Return (X, Y) of the center of cell containing provided text 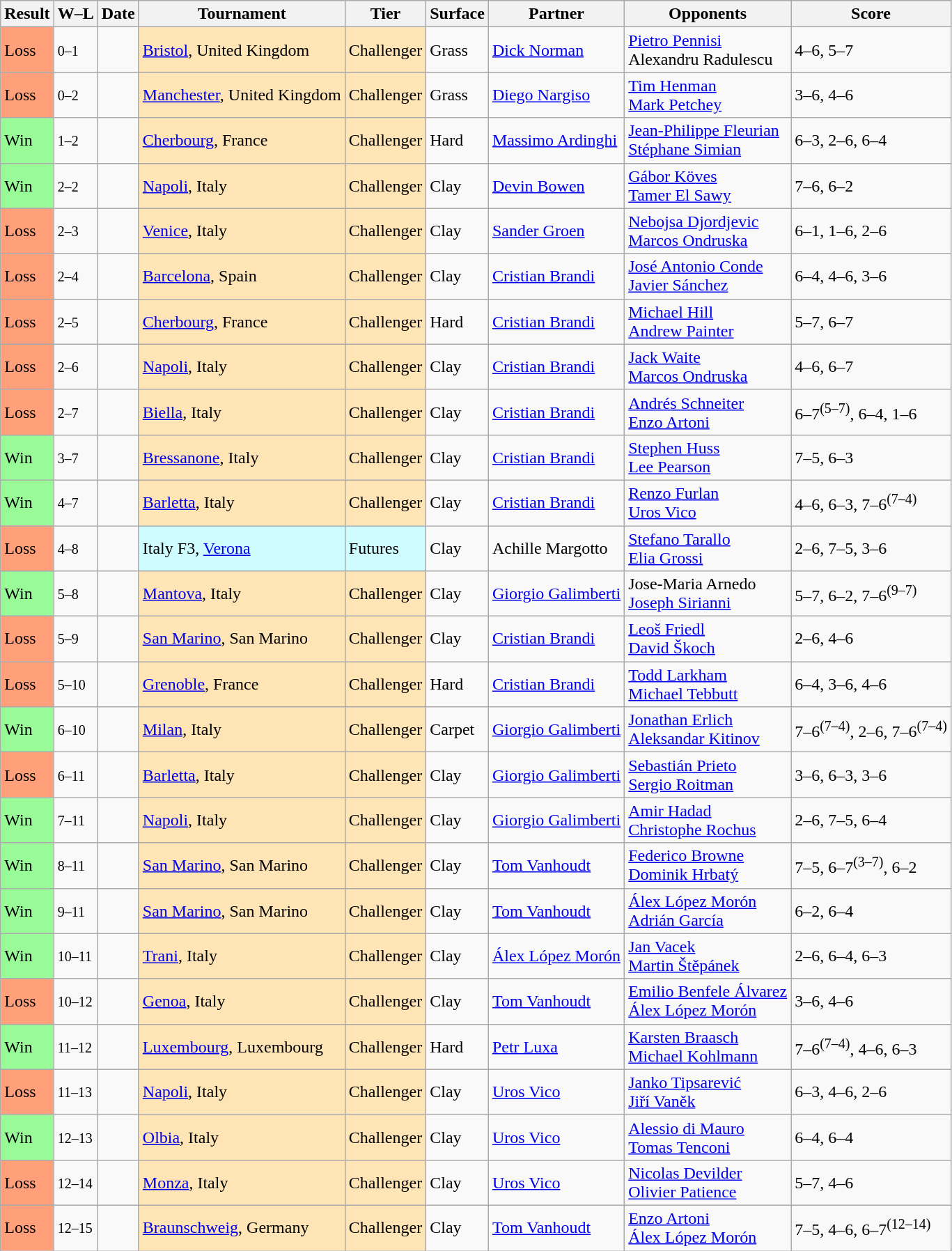
7–5, 6–3 (871, 457)
Milan, Italy (242, 730)
Manchester, United Kingdom (242, 95)
6–10 (75, 730)
12–13 (75, 1137)
12–15 (75, 1227)
6–7(5–7), 6–4, 1–6 (871, 412)
11–13 (75, 1092)
6–4, 4–6, 3–6 (871, 276)
Trani, Italy (242, 956)
3–6, 6–3, 3–6 (871, 775)
2–5 (75, 322)
Score (871, 14)
7–6(7–4), 2–6, 7–6(7–4) (871, 730)
Álex López Morón (556, 956)
José Antonio Conde Javier Sánchez (708, 276)
2–2 (75, 185)
Achille Margotto (556, 547)
7–5, 4–6, 6–7(12–14) (871, 1227)
Grenoble, France (242, 684)
Renzo Furlan Uros Vico (708, 503)
Braunschweig, Germany (242, 1227)
Diego Nargiso (556, 95)
Mantova, Italy (242, 593)
5–7, 6–7 (871, 322)
2–6, 4–6 (871, 639)
Genoa, Italy (242, 1002)
Amir Hadad Christophe Rochus (708, 821)
Opponents (708, 14)
6–3, 2–6, 6–4 (871, 141)
Karsten Braasch Michael Kohlmann (708, 1046)
Result (27, 14)
Massimo Ardinghi (556, 141)
Petr Luxa (556, 1046)
Andrés Schneiter Enzo Artoni (708, 412)
Tier (385, 14)
7–6, 6–2 (871, 185)
Pietro Pennisi Alexandru Radulescu (708, 50)
Leoš Friedl David Škoch (708, 639)
5–10 (75, 684)
4–8 (75, 547)
Bristol, United Kingdom (242, 50)
Italy F3, Verona (242, 547)
12–14 (75, 1183)
Surface (458, 14)
Devin Bowen (556, 185)
Barcelona, Spain (242, 276)
10–11 (75, 956)
0–1 (75, 50)
Gábor Köves Tamer El Sawy (708, 185)
7–6(7–4), 4–6, 6–3 (871, 1046)
9–11 (75, 911)
Jose-Maria Arnedo Joseph Sirianni (708, 593)
Álex López Morón Adrián García (708, 911)
7–5, 6–7(3–7), 6–2 (871, 865)
Emilio Benfele Álvarez Álex López Morón (708, 1002)
2–3 (75, 231)
Dick Norman (556, 50)
Enzo Artoni Álex López Morón (708, 1227)
7–11 (75, 821)
Jonathan Erlich Aleksandar Kitinov (708, 730)
Janko Tipsarević Jiří Vaněk (708, 1092)
2–6, 7–5, 3–6 (871, 547)
2–4 (75, 276)
2–6, 6–4, 6–3 (871, 956)
Todd Larkham Michael Tebbutt (708, 684)
Date (118, 14)
Stefano Tarallo Elia Grossi (708, 547)
4–7 (75, 503)
6–4, 3–6, 4–6 (871, 684)
Bressanone, Italy (242, 457)
5–7, 4–6 (871, 1183)
11–12 (75, 1046)
Federico Browne Dominik Hrbatý (708, 865)
2–6 (75, 366)
Michael Hill Andrew Painter (708, 322)
5–8 (75, 593)
Tim Henman Mark Petchey (708, 95)
2–6, 7–5, 6–4 (871, 821)
Nicolas Devilder Olivier Patience (708, 1183)
Monza, Italy (242, 1183)
5–9 (75, 639)
6–1, 1–6, 2–6 (871, 231)
4–6, 6–7 (871, 366)
4–6, 5–7 (871, 50)
3–7 (75, 457)
Sebastián Prieto Sergio Roitman (708, 775)
5–7, 6–2, 7–6(9–7) (871, 593)
Venice, Italy (242, 231)
6–4, 6–4 (871, 1137)
0–2 (75, 95)
Jan Vacek Martin Štěpánek (708, 956)
8–11 (75, 865)
10–12 (75, 1002)
4–6, 6–3, 7–6(7–4) (871, 503)
Sander Groen (556, 231)
Luxembourg, Luxembourg (242, 1046)
Stephen Huss Lee Pearson (708, 457)
6–11 (75, 775)
Olbia, Italy (242, 1137)
2–7 (75, 412)
Tournament (242, 14)
6–3, 4–6, 2–6 (871, 1092)
6–2, 6–4 (871, 911)
Jean-Philippe Fleurian Stéphane Simian (708, 141)
Biella, Italy (242, 412)
Nebojsa Djordjevic Marcos Ondruska (708, 231)
Futures (385, 547)
Partner (556, 14)
Jack Waite Marcos Ondruska (708, 366)
W–L (75, 14)
1–2 (75, 141)
Alessio di Mauro Tomas Tenconi (708, 1137)
Carpet (458, 730)
